Detect which cell encompasses the target text, then output its [x, y] center coordinate. 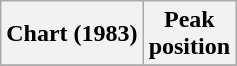
Chart (1983) [72, 34]
Peak position [189, 34]
